Provide the (X, Y) coordinate of the cell's center where the given text is located.  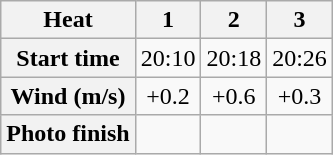
Heat (68, 20)
Start time (68, 58)
+0.6 (234, 96)
+0.2 (168, 96)
20:10 (168, 58)
20:26 (300, 58)
+0.3 (300, 96)
20:18 (234, 58)
3 (300, 20)
Photo finish (68, 134)
1 (168, 20)
2 (234, 20)
Wind (m/s) (68, 96)
